From the cell containing the given text, extract its center point as (x, y) coordinate. 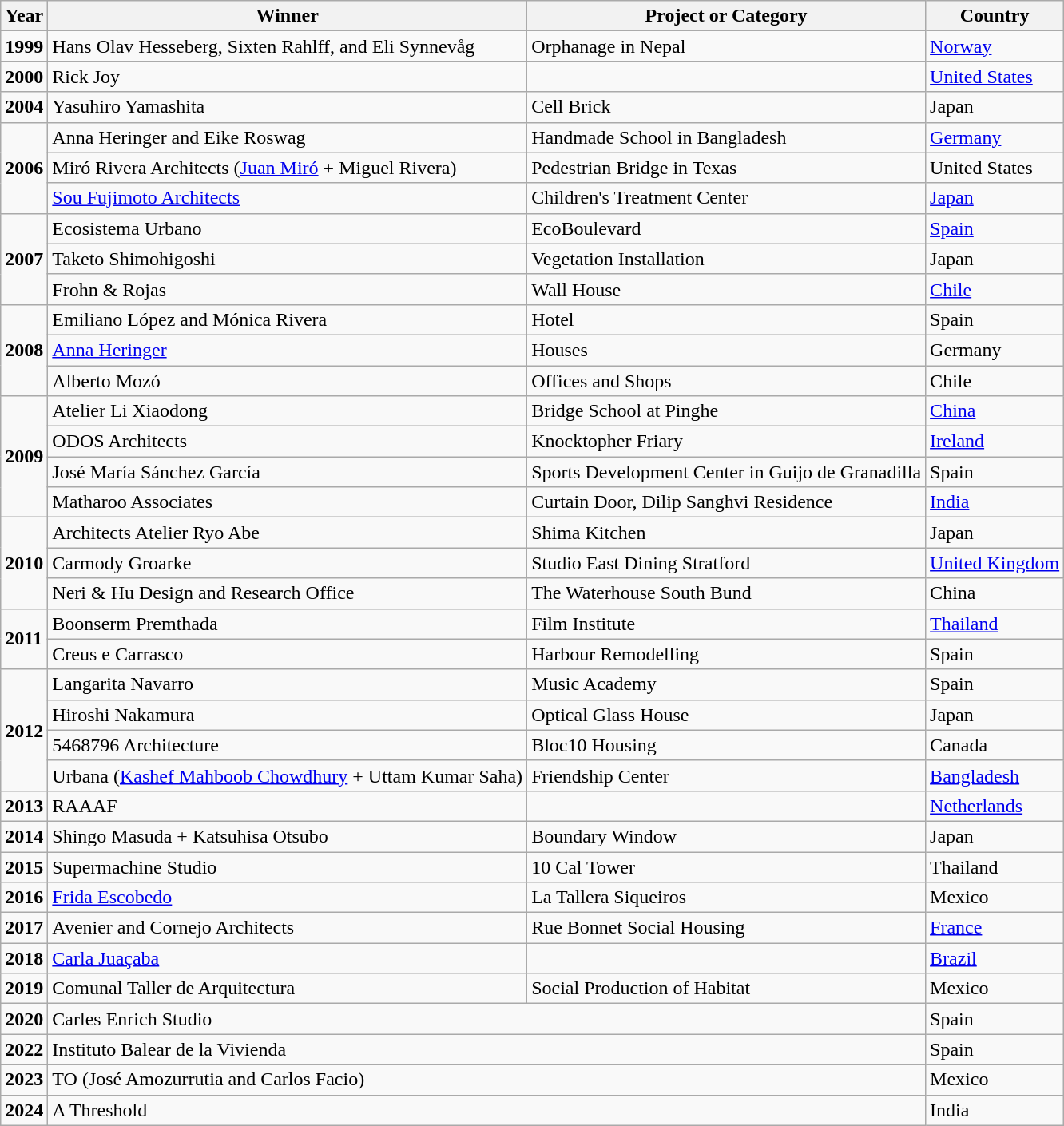
2007 (24, 259)
Rick Joy (288, 77)
2014 (24, 836)
Supermachine Studio (288, 866)
Neri & Hu Design and Research Office (288, 593)
Wall House (727, 289)
Matharoo Associates (288, 502)
Rue Bonnet Social Housing (727, 928)
2012 (24, 730)
Anna Heringer and Eike Roswag (288, 137)
EcoBoulevard (727, 228)
Bridge School at Pinghe (727, 411)
Optical Glass House (727, 715)
Hotel (727, 319)
TO (José Amozurrutia and Carlos Facio) (487, 1080)
Music Academy (727, 684)
2019 (24, 989)
Urbana (Kashef Mahboob Chowdhury + Uttam Kumar Saha) (288, 775)
2018 (24, 958)
5468796 Architecture (288, 745)
Creus e Carrasco (288, 654)
Alberto Mozó (288, 381)
Handmade School in Bangladesh (727, 137)
Shima Kitchen (727, 533)
The Waterhouse South Bund (727, 593)
ODOS Architects (288, 442)
1999 (24, 46)
Architects Atelier Ryo Abe (288, 533)
Knocktopher Friary (727, 442)
Hiroshi Nakamura (288, 715)
2000 (24, 77)
Orphanage in Nepal (727, 46)
Cell Brick (727, 107)
2006 (24, 168)
2017 (24, 928)
Hans Olav Hesseberg, Sixten Rahlff, and Eli Synnevåg (288, 46)
Boonserm Premthada (288, 624)
Langarita Navarro (288, 684)
10 Cal Tower (727, 866)
La Tallera Siqueiros (727, 898)
2022 (24, 1049)
Frohn & Rojas (288, 289)
Instituto Balear de la Vivienda (487, 1049)
Carles Enrich Studio (487, 1019)
2009 (24, 457)
Winner (288, 16)
2008 (24, 350)
Netherlands (995, 806)
Offices and Shops (727, 381)
José María Sánchez García (288, 472)
Miró Rivera Architects (Juan Miró + Miguel Rivera) (288, 168)
Yasuhiro Yamashita (288, 107)
Friendship Center (727, 775)
Shingo Masuda + Katsuhisa Otsubo (288, 836)
Project or Category (727, 16)
2023 (24, 1080)
RAAAF (288, 806)
Taketo Shimohigoshi (288, 259)
2004 (24, 107)
Frida Escobedo (288, 898)
Boundary Window (727, 836)
2013 (24, 806)
Brazil (995, 958)
2011 (24, 639)
Film Institute (727, 624)
Curtain Door, Dilip Sanghvi Residence (727, 502)
A Threshold (487, 1110)
United Kingdom (995, 563)
Pedestrian Bridge in Texas (727, 168)
Harbour Remodelling (727, 654)
Emiliano López and Mónica Rivera (288, 319)
Comunal Taller de Arquitectura (288, 989)
2015 (24, 866)
Houses (727, 350)
Carmody Groarke (288, 563)
Avenier and Cornejo Architects (288, 928)
Canada (995, 745)
Vegetation Installation (727, 259)
Studio East Dining Stratford (727, 563)
Year (24, 16)
Social Production of Habitat (727, 989)
2020 (24, 1019)
Ireland (995, 442)
Country (995, 16)
Bloc10 Housing (727, 745)
Atelier Li Xiaodong (288, 411)
Sou Fujimoto Architects (288, 198)
Sports Development Center in Guijo de Granadilla (727, 472)
2010 (24, 563)
Anna Heringer (288, 350)
Norway (995, 46)
Bangladesh (995, 775)
Carla Juaçaba (288, 958)
Ecosistema Urbano (288, 228)
France (995, 928)
2024 (24, 1110)
2016 (24, 898)
Children's Treatment Center (727, 198)
